Pinpoint the cell where the given text exists, returning its [X, Y] midpoint coordinate. 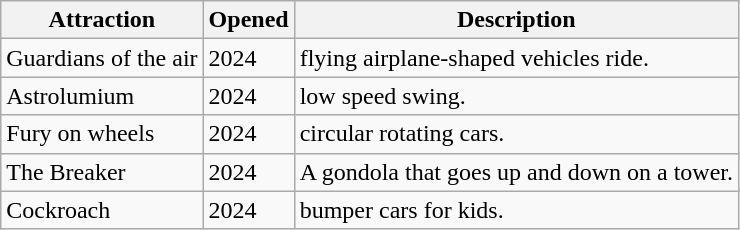
flying airplane-shaped vehicles ride. [516, 58]
Attraction [102, 20]
A gondola that goes up and down on a tower. [516, 172]
The Breaker [102, 172]
Cockroach [102, 210]
Opened [248, 20]
Fury on wheels [102, 134]
Guardians of the air [102, 58]
bumper cars for kids. [516, 210]
low speed swing. [516, 96]
circular rotating cars. [516, 134]
Astrolumium [102, 96]
Description [516, 20]
